Identify which cell holds the provided text, then report its [x, y] central coordinate. 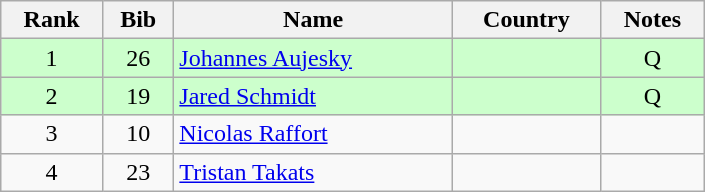
Jared Schmidt [314, 96]
Notes [653, 20]
Johannes Aujesky [314, 58]
Tristan Takats [314, 172]
1 [52, 58]
10 [138, 134]
23 [138, 172]
4 [52, 172]
Rank [52, 20]
2 [52, 96]
19 [138, 96]
Bib [138, 20]
Name [314, 20]
Nicolas Raffort [314, 134]
26 [138, 58]
Country [526, 20]
3 [52, 134]
